From the cell containing the given text, extract its center point as (x, y) coordinate. 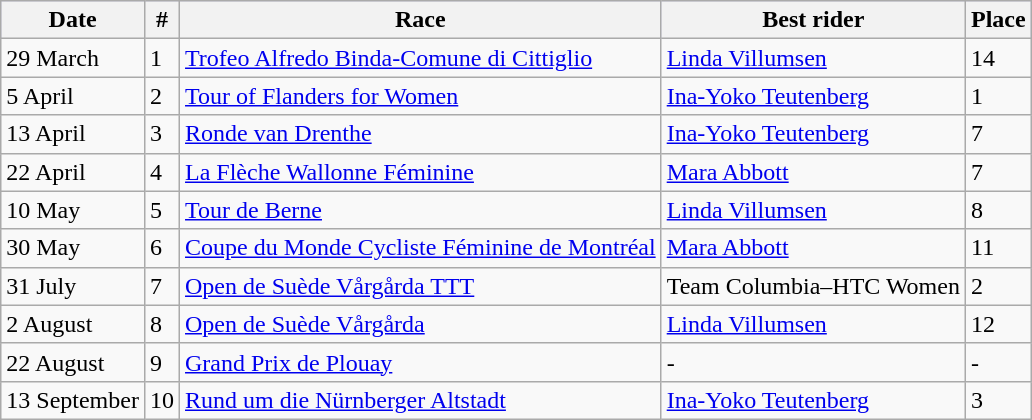
# (162, 20)
Coupe du Monde Cycliste Féminine de Montréal (421, 248)
22 April (73, 172)
12 (998, 324)
29 March (73, 58)
13 April (73, 134)
Open de Suède Vårgårda (421, 324)
11 (998, 248)
Place (998, 20)
13 September (73, 400)
Rund um die Nürnberger Altstadt (421, 400)
Tour de Berne (421, 210)
22 August (73, 362)
Grand Prix de Plouay (421, 362)
Best rider (813, 20)
30 May (73, 248)
2 August (73, 324)
10 May (73, 210)
5 April (73, 96)
14 (998, 58)
Open de Suède Vårgårda TTT (421, 286)
10 (162, 400)
Trofeo Alfredo Binda-Comune di Cittiglio (421, 58)
5 (162, 210)
4 (162, 172)
Team Columbia–HTC Women (813, 286)
Date (73, 20)
La Flèche Wallonne Féminine (421, 172)
6 (162, 248)
Tour of Flanders for Women (421, 96)
31 July (73, 286)
Ronde van Drenthe (421, 134)
Race (421, 20)
9 (162, 362)
